Provide the (X, Y) coordinate of the cell's center where the given text is located.  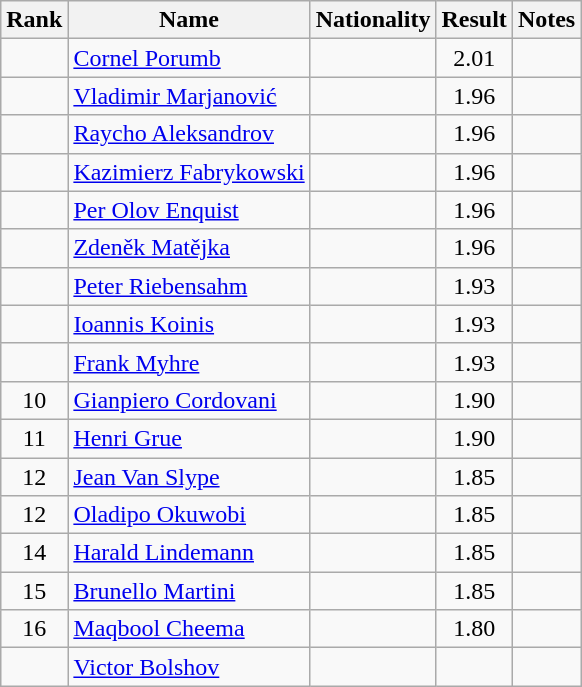
Kazimierz Fabrykowski (189, 172)
16 (34, 629)
Ioannis Koinis (189, 324)
1.80 (474, 629)
15 (34, 591)
Jean Van Slype (189, 477)
Oladipo Okuwobi (189, 515)
Brunello Martini (189, 591)
Notes (546, 20)
11 (34, 438)
Vladimir Marjanović (189, 96)
Peter Riebensahm (189, 286)
Raycho Aleksandrov (189, 134)
Harald Lindemann (189, 553)
Henri Grue (189, 438)
14 (34, 553)
Victor Bolshov (189, 667)
Result (474, 20)
Gianpiero Cordovani (189, 400)
Per Olov Enquist (189, 210)
10 (34, 400)
Cornel Porumb (189, 58)
Rank (34, 20)
Zdeněk Matějka (189, 248)
Frank Myhre (189, 362)
Nationality (373, 20)
2.01 (474, 58)
Maqbool Cheema (189, 629)
Name (189, 20)
